Capture the cell that displays the provided text and extract its [x, y] central coordinate. 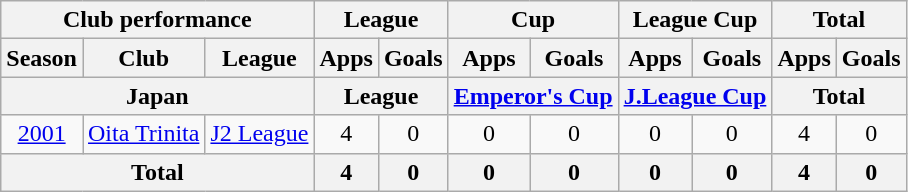
Cup [533, 20]
J.League Cup [695, 96]
Club [143, 58]
League Cup [695, 20]
Club performance [158, 20]
2001 [42, 134]
Japan [158, 96]
J2 League [260, 134]
Oita Trinita [143, 134]
Emperor's Cup [533, 96]
Season [42, 58]
